Extract the (x, y) coordinate from the center of the cell holding the provided text.  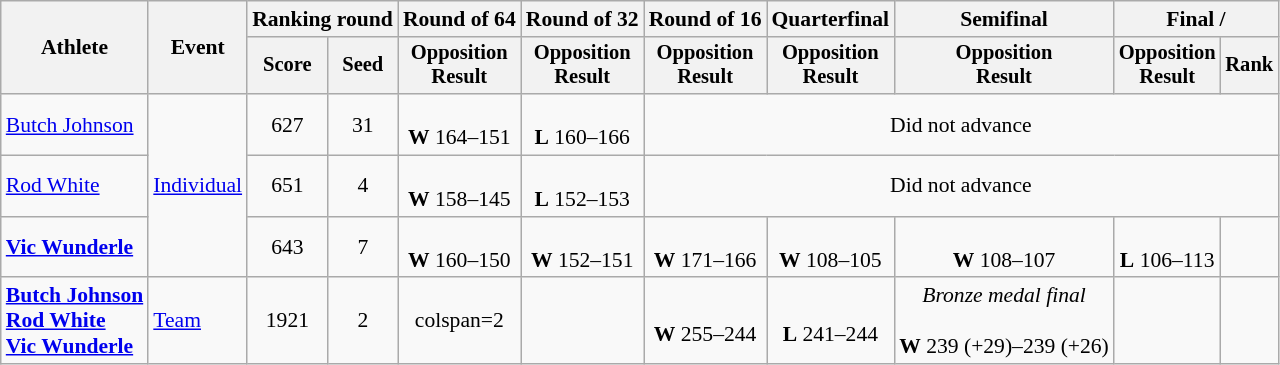
W 164–151 (460, 124)
Vic Wunderle (75, 248)
Round of 32 (582, 19)
Score (288, 66)
W 160–150 (460, 248)
Quarterfinal (830, 19)
1921 (288, 322)
Bronze medal finalW 239 (+29)–239 (+26) (1004, 322)
4 (363, 186)
2 (363, 322)
Rank (1249, 66)
Butch Johnson (75, 124)
W 171–166 (706, 248)
Round of 16 (706, 19)
Final / (1196, 19)
W 108–107 (1004, 248)
651 (288, 186)
Team (198, 322)
W 152–151 (582, 248)
Event (198, 48)
Seed (363, 66)
Ranking round (322, 19)
7 (363, 248)
L 106–113 (1168, 248)
colspan=2 (460, 322)
643 (288, 248)
Athlete (75, 48)
W 158–145 (460, 186)
W 255–244 (706, 322)
L 241–244 (830, 322)
L 152–153 (582, 186)
Individual (198, 186)
W 108–105 (830, 248)
627 (288, 124)
L 160–166 (582, 124)
Round of 64 (460, 19)
Semifinal (1004, 19)
31 (363, 124)
Rod White (75, 186)
Butch JohnsonRod WhiteVic Wunderle (75, 322)
